Extract the [X, Y] coordinate from the center of the cell holding the provided text.  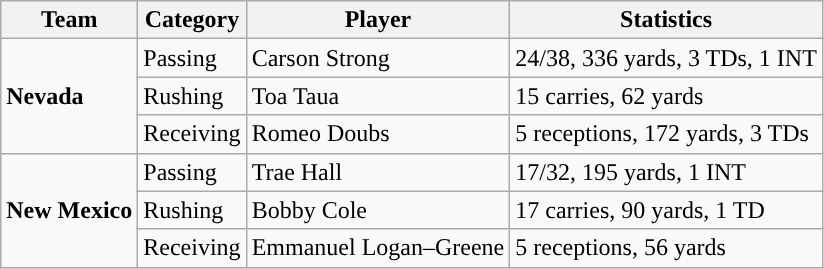
Player [378, 20]
Toa Taua [378, 96]
Team [70, 20]
Nevada [70, 96]
15 carries, 62 yards [666, 96]
24/38, 336 yards, 3 TDs, 1 INT [666, 58]
Romeo Doubs [378, 134]
Trae Hall [378, 172]
Category [192, 20]
Carson Strong [378, 58]
Emmanuel Logan–Greene [378, 248]
Bobby Cole [378, 210]
5 receptions, 56 yards [666, 248]
17/32, 195 yards, 1 INT [666, 172]
New Mexico [70, 210]
Statistics [666, 20]
17 carries, 90 yards, 1 TD [666, 210]
5 receptions, 172 yards, 3 TDs [666, 134]
